Return (x, y) of the center of cell containing provided text 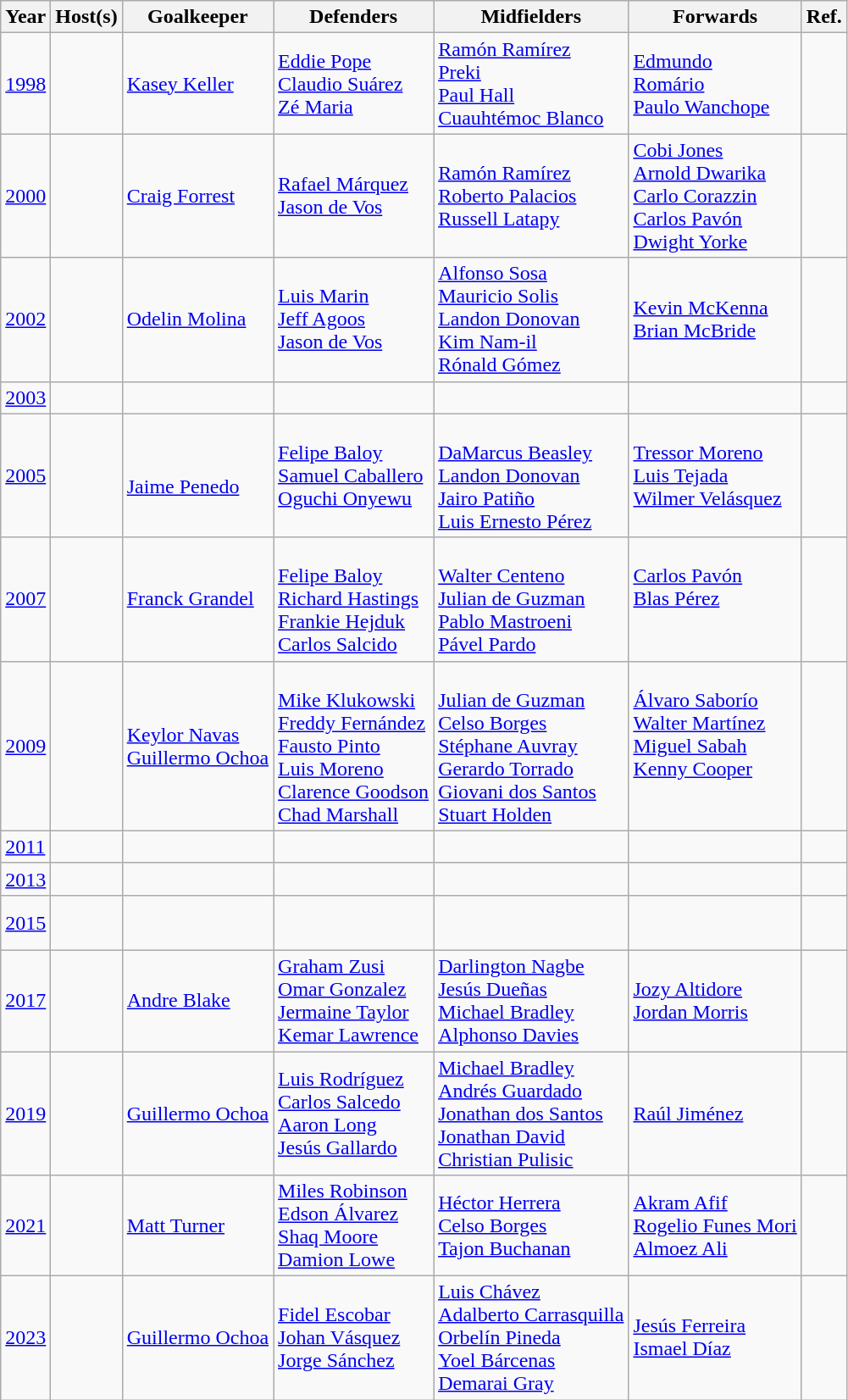
2003 (25, 397)
Darlington Nagbe Jesús Dueñas Michael Bradley Alphonso Davies (531, 1000)
Luis Rodríguez Carlos Salcedo Aaron Long Jesús Gallardo (354, 1113)
Michael Bradley Andrés Guardado Jonathan dos Santos Jonathan David Christian Pulisic (531, 1113)
2019 (25, 1113)
Raúl Jiménez (715, 1113)
Walter Centeno Julian de Guzman Pablo Mastroeni Pável Pardo (531, 599)
Franck Grandel (197, 599)
Andre Blake (197, 1000)
Julian de Guzman Celso Borges Stéphane Auvray Gerardo Torrado Giovani dos Santos Stuart Holden (531, 746)
Carlos Pavón Blas Pérez (715, 599)
2005 (25, 475)
Keylor Navas Guillermo Ochoa (197, 746)
2000 (25, 196)
2023 (25, 1338)
2009 (25, 746)
2021 (25, 1225)
Graham Zusi Omar Gonzalez Jermaine Taylor Kemar Lawrence (354, 1000)
Goalkeeper (197, 17)
Jesús Ferreira Ismael Díaz (715, 1338)
Ref. (823, 17)
Year (25, 17)
Craig Forrest (197, 196)
Ramón Ramírez Preki Paul Hall Cuauhtémoc Blanco (531, 83)
Forwards (715, 17)
Héctor Herrera Celso Borges Tajon Buchanan (531, 1225)
Luis Marin Jeff Agoos Jason de Vos (354, 319)
Kevin McKenna Brian McBride (715, 319)
1998 (25, 83)
Ramón Ramírez Roberto Palacios Russell Latapy (531, 196)
Alfonso Sosa Mauricio Solis Landon Donovan Kim Nam-il Rónald Gómez (531, 319)
Odelin Molina (197, 319)
Mike Klukowski Freddy Fernández Fausto Pinto Luis Moreno Clarence Goodson Chad Marshall (354, 746)
2007 (25, 599)
Tressor Moreno Luis Tejada Wilmer Velásquez (715, 475)
Cobi Jones Arnold Dwarika Carlo Corazzin Carlos Pavón Dwight Yorke (715, 196)
Álvaro Saborío Walter Martínez Miguel Sabah Kenny Cooper (715, 746)
Midfielders (531, 17)
2011 (25, 847)
Felipe Baloy Samuel Caballero Oguchi Onyewu (354, 475)
Jozy Altidore Jordan Morris (715, 1000)
2015 (25, 922)
Rafael Márquez Jason de Vos (354, 196)
Edmundo Romário Paulo Wanchope (715, 83)
Matt Turner (197, 1225)
Eddie Pope Claudio Suárez Zé Maria (354, 83)
Miles Robinson Edson Álvarez Shaq Moore Damion Lowe (354, 1225)
Host(s) (86, 17)
Kasey Keller (197, 83)
Fidel Escobar Johan Vásquez Jorge Sánchez (354, 1338)
2017 (25, 1000)
Felipe Baloy Richard Hastings Frankie Hejduk Carlos Salcido (354, 599)
DaMarcus Beasley Landon Donovan Jairo Patiño Luis Ernesto Pérez (531, 475)
Defenders (354, 17)
2013 (25, 879)
Akram Afif Rogelio Funes Mori Almoez Ali (715, 1225)
Luis Chávez Adalberto Carrasquilla Orbelín Pineda Yoel Bárcenas Demarai Gray (531, 1338)
Jaime Penedo (197, 475)
2002 (25, 319)
